Output the (X, Y) coordinate of the center of the cell containing the given text.  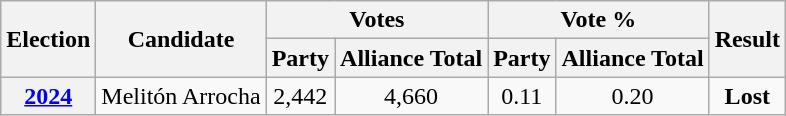
Result (747, 39)
0.20 (632, 96)
Vote % (598, 20)
0.11 (522, 96)
Melitón Arrocha (181, 96)
Candidate (181, 39)
Lost (747, 96)
2024 (48, 96)
4,660 (412, 96)
Votes (376, 20)
Election (48, 39)
2,442 (300, 96)
